Determine the (x, y) coordinate at the center of the cell enclosing the given text.  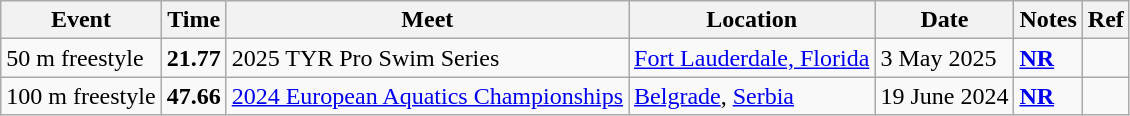
2025 TYR Pro Swim Series (427, 58)
Event (81, 20)
50 m freestyle (81, 58)
47.66 (194, 96)
Date (944, 20)
19 June 2024 (944, 96)
2024 European Aquatics Championships (427, 96)
3 May 2025 (944, 58)
Belgrade, Serbia (752, 96)
Time (194, 20)
Location (752, 20)
Meet (427, 20)
Ref (1106, 20)
100 m freestyle (81, 96)
Notes (1048, 20)
21.77 (194, 58)
Fort Lauderdale, Florida (752, 58)
